Detect which cell encompasses the target text, then output its (X, Y) center coordinate. 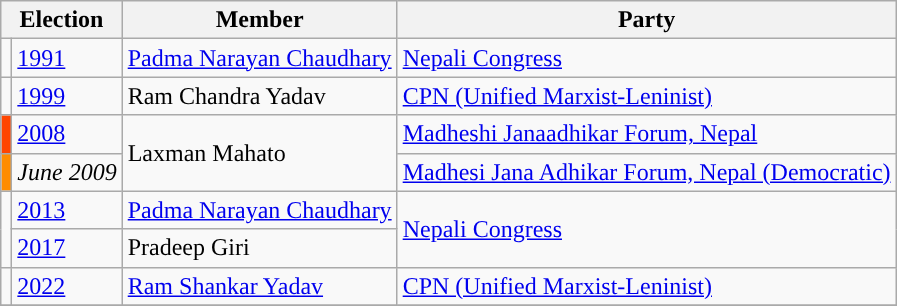
Ram Chandra Yadav (260, 96)
2017 (67, 248)
2008 (67, 134)
Member (260, 20)
2013 (67, 210)
1999 (67, 96)
Election (62, 20)
1991 (67, 58)
June 2009 (67, 172)
Laxman Mahato (260, 153)
Madheshi Janaadhikar Forum, Nepal (646, 134)
Party (646, 20)
Madhesi Jana Adhikar Forum, Nepal (Democratic) (646, 172)
Pradeep Giri (260, 248)
2022 (67, 286)
Ram Shankar Yadav (260, 286)
